Return [x, y] of the center of cell containing provided text 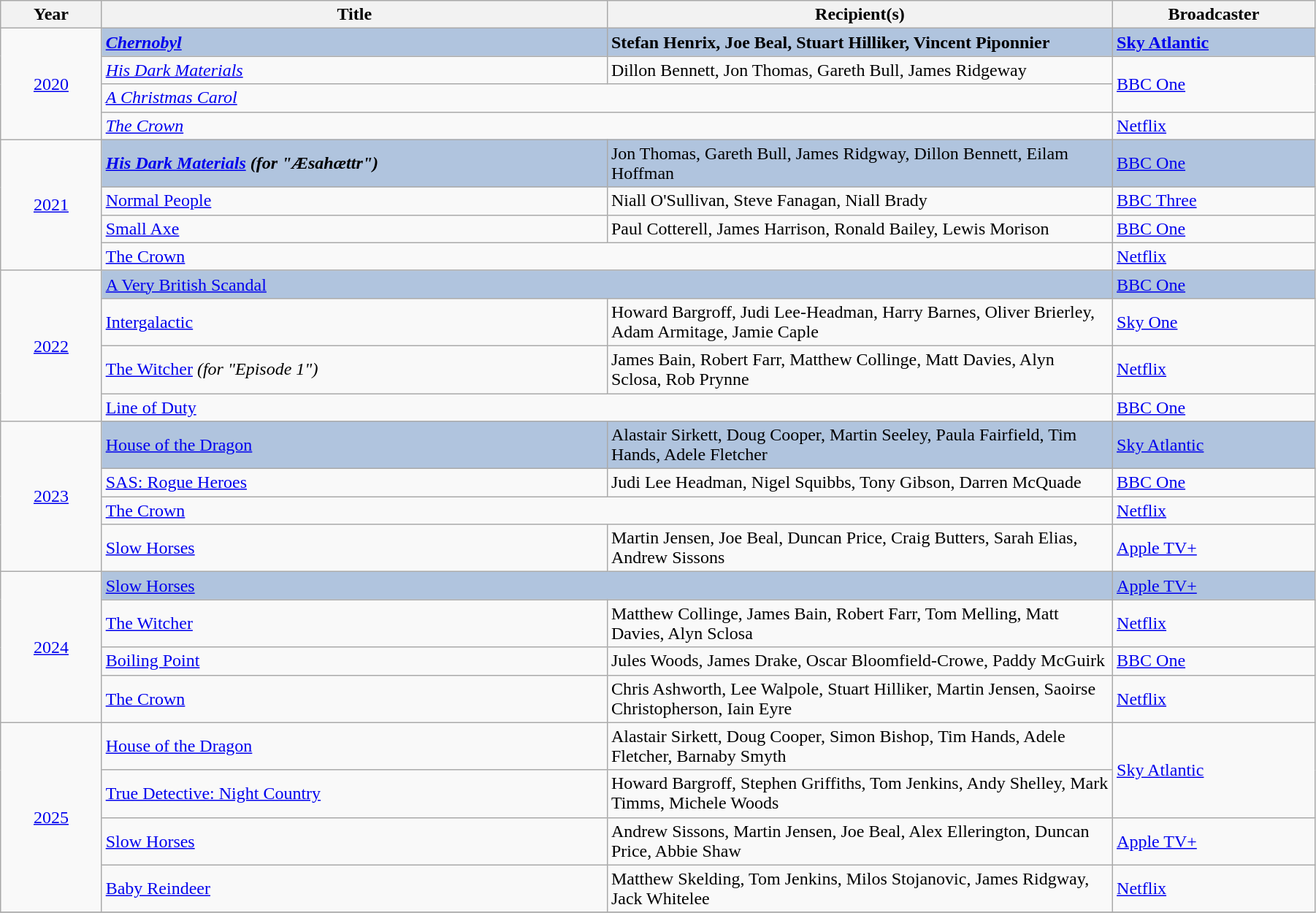
2021 [51, 205]
Broadcaster [1214, 15]
2025 [51, 817]
Small Axe [354, 229]
Boiling Point [354, 661]
2023 [51, 497]
BBC Three [1214, 201]
Alastair Sirkett, Doug Cooper, Martin Seeley, Paula Fairfield, Tim Hands, Adele Fletcher [860, 446]
Judi Lee Headman, Nigel Squibbs, Tony Gibson, Darren McQuade [860, 483]
His Dark Materials (for "Æsahættr") [354, 164]
Year [51, 15]
Niall O'Sullivan, Steve Fanagan, Niall Brady [860, 201]
Martin Jensen, Joe Beal, Duncan Price, Craig Butters, Sarah Elias, Andrew Sissons [860, 548]
2024 [51, 647]
Title [354, 15]
Jon Thomas, Gareth Bull, James Ridgway, Dillon Bennett, Eilam Hoffman [860, 164]
Howard Bargroff, Judi Lee-Headman, Harry Barnes, Oliver Brierley, Adam Armitage, Jamie Caple [860, 321]
The Witcher [354, 624]
Chris Ashworth, Lee Walpole, Stuart Hilliker, Martin Jensen, Saoirse Christopherson, Iain Eyre [860, 698]
Alastair Sirkett, Doug Cooper, Simon Bishop, Tim Hands, Adele Fletcher, Barnaby Smyth [860, 746]
Intergalactic [354, 321]
2022 [51, 345]
Recipient(s) [860, 15]
Stefan Henrix, Joe Beal, Stuart Hilliker, Vincent Piponnier [860, 42]
SAS: Rogue Heroes [354, 483]
Paul Cotterell, James Harrison, Ronald Bailey, Lewis Morison [860, 229]
Baby Reindeer [354, 888]
A Very British Scandal [607, 284]
Sky One [1214, 321]
Andrew Sissons, Martin Jensen, Joe Beal, Alex Ellerington, Duncan Price, Abbie Shaw [860, 841]
True Detective: Night Country [354, 793]
Jules Woods, James Drake, Oscar Bloomfield-Crowe, Paddy McGuirk [860, 661]
Matthew Collinge, James Bain, Robert Farr, Tom Melling, Matt Davies, Alyn Sclosa [860, 624]
Chernobyl [354, 42]
His Dark Materials [354, 70]
The Witcher (for "Episode 1") [354, 370]
James Bain, Robert Farr, Matthew Collinge, Matt Davies, Alyn Sclosa, Rob Prynne [860, 370]
Normal People [354, 201]
2020 [51, 84]
Line of Duty [607, 407]
Howard Bargroff, Stephen Griffiths, Tom Jenkins, Andy Shelley, Mark Timms, Michele Woods [860, 793]
A Christmas Carol [607, 98]
Matthew Skelding, Tom Jenkins, Milos Stojanovic, James Ridgway, Jack Whitelee [860, 888]
Dillon Bennett, Jon Thomas, Gareth Bull, James Ridgeway [860, 70]
